Detect which cell encompasses the target text, then output its [x, y] center coordinate. 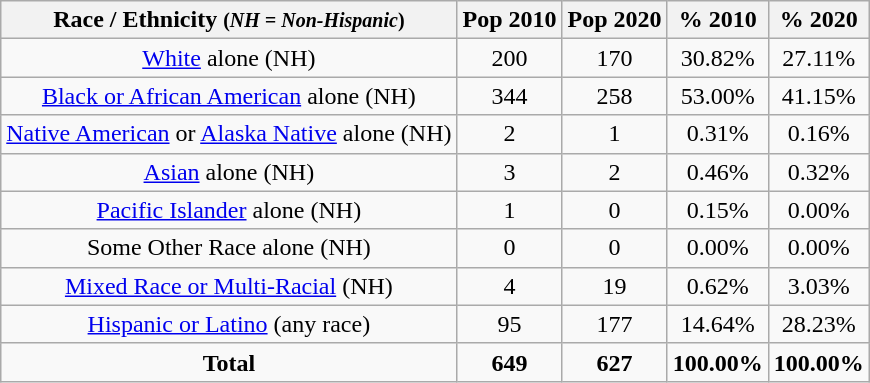
27.11% [818, 58]
Mixed Race or Multi-Racial (NH) [229, 286]
627 [614, 362]
649 [510, 362]
White alone (NH) [229, 58]
Pop 2010 [510, 20]
3 [510, 172]
0.31% [718, 134]
0.15% [718, 210]
14.64% [718, 324]
Pacific Islander alone (NH) [229, 210]
Native American or Alaska Native alone (NH) [229, 134]
Total [229, 362]
177 [614, 324]
344 [510, 96]
Pop 2020 [614, 20]
0.32% [818, 172]
53.00% [718, 96]
28.23% [818, 324]
95 [510, 324]
258 [614, 96]
3.03% [818, 286]
Asian alone (NH) [229, 172]
41.15% [818, 96]
0.46% [718, 172]
30.82% [718, 58]
% 2020 [818, 20]
Black or African American alone (NH) [229, 96]
Some Other Race alone (NH) [229, 248]
170 [614, 58]
Race / Ethnicity (NH = Non-Hispanic) [229, 20]
0.16% [818, 134]
0.62% [718, 286]
% 2010 [718, 20]
19 [614, 286]
4 [510, 286]
Hispanic or Latino (any race) [229, 324]
200 [510, 58]
